Scan for the cell matching the given text and deliver its [X, Y] coordinate at center. 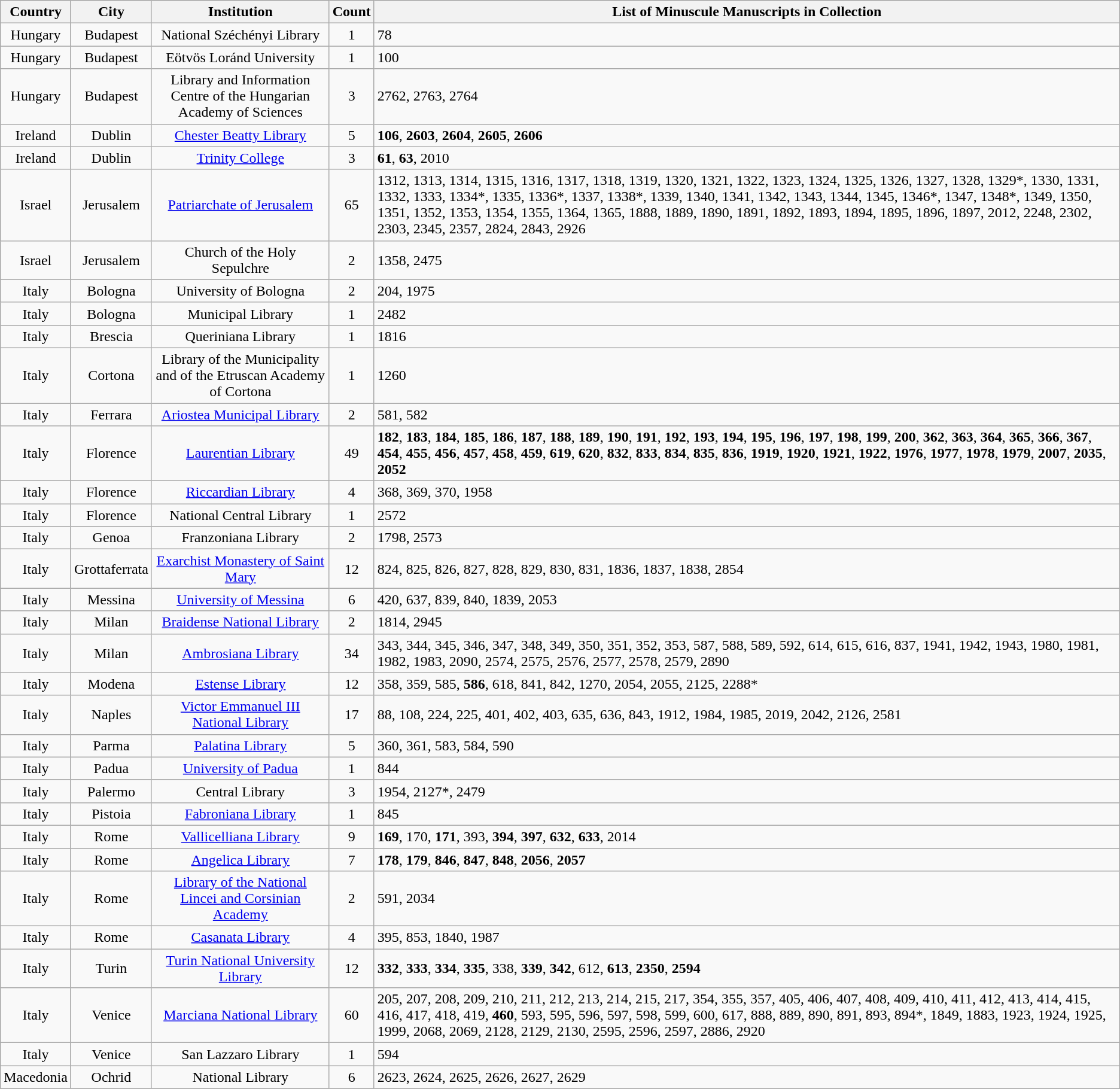
University of Padua [241, 768]
360, 361, 583, 584, 590 [747, 746]
Modena [111, 684]
Municipal Library [241, 314]
Institution [241, 12]
7 [352, 860]
University of Bologna [241, 291]
358, 359, 585, 586, 618, 841, 842, 1270, 2054, 2055, 2125, 2288* [747, 684]
Eötvös Loránd University [241, 57]
National Central Library [241, 515]
88, 108, 224, 225, 401, 402, 403, 635, 636, 843, 1912, 1984, 1985, 2019, 2042, 2126, 2581 [747, 714]
Palatina Library [241, 746]
Ambrosiana Library [241, 653]
Library of the National Lincei and Corsinian Academy [241, 899]
City [111, 12]
Ariostea Municipal Library [241, 415]
Library of the Municipality and of the Etruscan Academy of Cortona [241, 375]
Country [36, 12]
Ferrara [111, 415]
Victor Emmanuel III National Library [241, 714]
List of Minuscule Manuscripts in Collection [747, 12]
1358, 2475 [747, 260]
Fabroniana Library [241, 814]
1816 [747, 336]
845 [747, 814]
Count [352, 12]
420, 637, 839, 840, 1839, 2053 [747, 600]
Chester Beatty Library [241, 135]
San Lazzaro Library [241, 1054]
Trinity College [241, 158]
Padua [111, 768]
60 [352, 1015]
National Széchényi Library [241, 35]
594 [747, 1054]
368, 369, 370, 1958 [747, 492]
178, 179, 846, 847, 848, 2056, 2057 [747, 860]
Riccardian Library [241, 492]
2762, 2763, 2764 [747, 96]
Exarchist Monastery of Saint Mary [241, 568]
169, 170, 171, 393, 394, 397, 632, 633, 2014 [747, 836]
Laurentian Library [241, 454]
844 [747, 768]
332, 333, 334, 335, 338, 339, 342, 612, 613, 2350, 2594 [747, 968]
1814, 2945 [747, 622]
Ochrid [111, 1077]
Naples [111, 714]
Cortona [111, 375]
1954, 2127*, 2479 [747, 791]
1260 [747, 375]
78 [747, 35]
395, 853, 1840, 1987 [747, 938]
Palermo [111, 791]
Angelica Library [241, 860]
Casanata Library [241, 938]
2623, 2624, 2625, 2626, 2627, 2629 [747, 1077]
Central Library [241, 791]
Library and Information Centre of the Hungarian Academy of Sciences [241, 96]
2572 [747, 515]
Messina [111, 600]
National Library [241, 1077]
9 [352, 836]
65 [352, 205]
Macedonia [36, 1077]
University of Messina [241, 600]
Brescia [111, 336]
2482 [747, 314]
Queriniana Library [241, 336]
824, 825, 826, 827, 828, 829, 830, 831, 1836, 1837, 1838, 2854 [747, 568]
Turin [111, 968]
591, 2034 [747, 899]
106, 2603, 2604, 2605, 2606 [747, 135]
204, 1975 [747, 291]
Turin National University Library [241, 968]
49 [352, 454]
1798, 2573 [747, 538]
581, 582 [747, 415]
Grottaferrata [111, 568]
Church of the Holy Sepulchre [241, 260]
Patriarchate of Jerusalem [241, 205]
61, 63, 2010 [747, 158]
Pistoia [111, 814]
Marciana National Library [241, 1015]
34 [352, 653]
Vallicelliana Library [241, 836]
Genoa [111, 538]
Parma [111, 746]
Estense Library [241, 684]
100 [747, 57]
17 [352, 714]
Franzoniana Library [241, 538]
Braidense National Library [241, 622]
